Determine the [X, Y] coordinate at the center of the cell enclosing the given text.  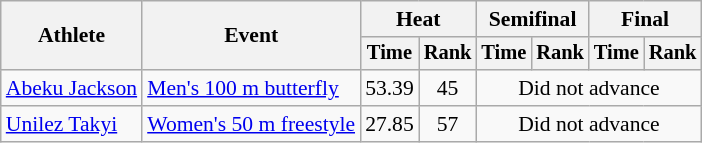
Final [645, 19]
27.85 [390, 124]
Event [251, 36]
Men's 100 m butterfly [251, 88]
Semifinal [532, 19]
Women's 50 m freestyle [251, 124]
45 [448, 88]
Athlete [72, 36]
57 [448, 124]
Unilez Takyi [72, 124]
Abeku Jackson [72, 88]
53.39 [390, 88]
Heat [418, 19]
